For the text-containing cell, return its midpoint in [X, Y] coordinate format. 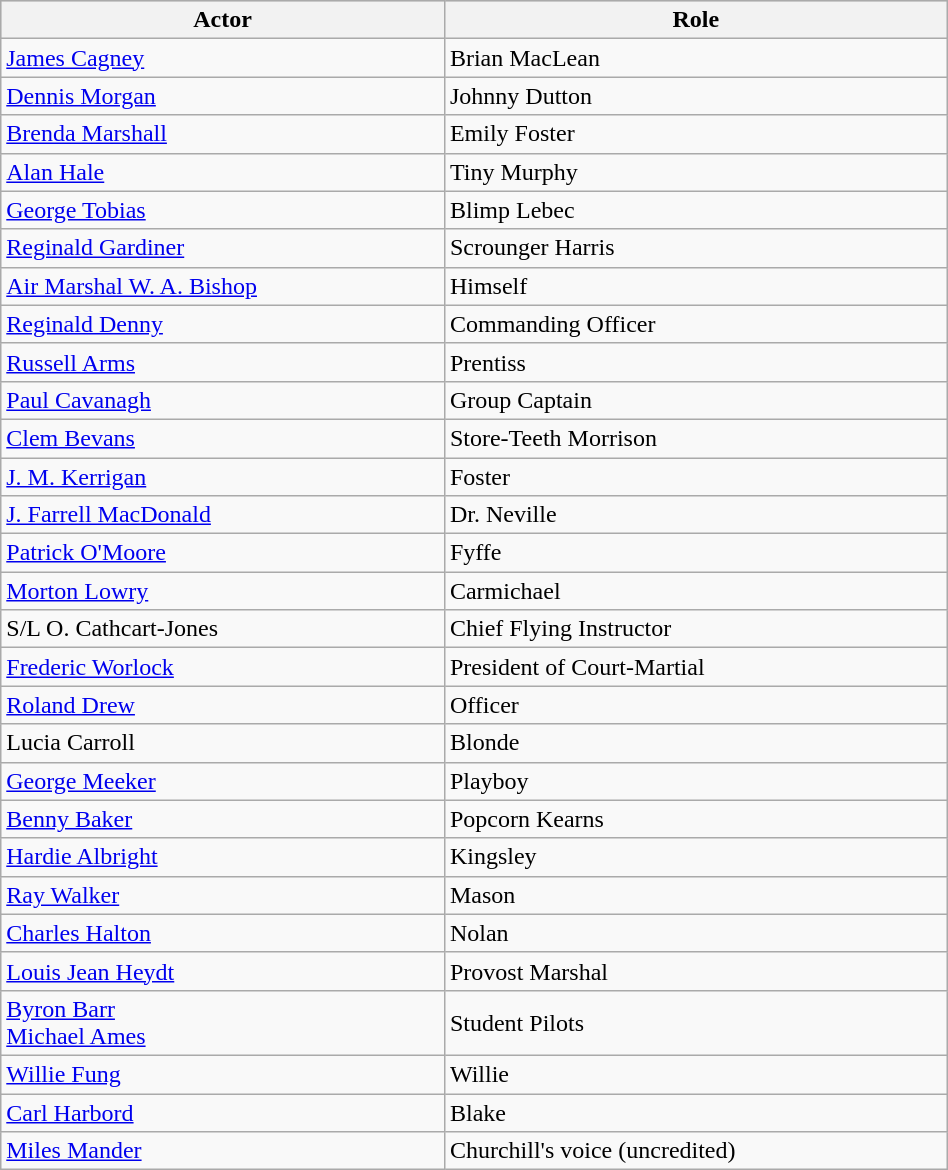
Hardie Albright [223, 857]
Ray Walker [223, 895]
J. Farrell MacDonald [223, 515]
Tiny Murphy [696, 172]
Actor [223, 20]
Scrounger Harris [696, 248]
Dennis Morgan [223, 96]
Byron BarrMichael Ames [223, 1022]
Playboy [696, 781]
Benny Baker [223, 819]
Mason [696, 895]
Brian MacLean [696, 58]
Student Pilots [696, 1022]
Frederic Worlock [223, 667]
Louis Jean Heydt [223, 971]
Chief Flying Instructor [696, 629]
Russell Arms [223, 362]
Store-Teeth Morrison [696, 438]
Patrick O'Moore [223, 553]
Churchill's voice (uncredited) [696, 1151]
George Tobias [223, 210]
Air Marshal W. A. Bishop [223, 286]
Roland Drew [223, 705]
Blake [696, 1113]
Nolan [696, 933]
J. M. Kerrigan [223, 477]
Commanding Officer [696, 324]
Himself [696, 286]
President of Court-Martial [696, 667]
James Cagney [223, 58]
Dr. Neville [696, 515]
Emily Foster [696, 134]
Carmichael [696, 591]
Morton Lowry [223, 591]
Prentiss [696, 362]
Paul Cavanagh [223, 400]
Clem Bevans [223, 438]
Provost Marshal [696, 971]
Popcorn Kearns [696, 819]
Charles Halton [223, 933]
Willie Fung [223, 1074]
Brenda Marshall [223, 134]
Officer [696, 705]
Johnny Dutton [696, 96]
S/L O. Cathcart-Jones [223, 629]
Reginald Gardiner [223, 248]
Role [696, 20]
Lucia Carroll [223, 743]
Willie [696, 1074]
Fyffe [696, 553]
Blimp Lebec [696, 210]
Alan Hale [223, 172]
Miles Mander [223, 1151]
Blonde [696, 743]
Group Captain [696, 400]
Carl Harbord [223, 1113]
Foster [696, 477]
Kingsley [696, 857]
Reginald Denny [223, 324]
George Meeker [223, 781]
